Search for the cell housing the specified text and yield its [x, y] center coordinate. 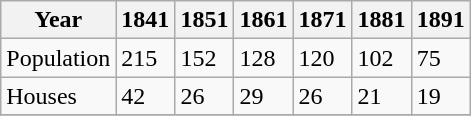
1871 [322, 20]
1851 [204, 20]
Houses [58, 96]
120 [322, 58]
102 [382, 58]
29 [264, 96]
1891 [440, 20]
1861 [264, 20]
1841 [146, 20]
Population [58, 58]
42 [146, 96]
1881 [382, 20]
128 [264, 58]
152 [204, 58]
19 [440, 96]
215 [146, 58]
75 [440, 58]
21 [382, 96]
Year [58, 20]
